Identify which cell holds the provided text, then report its [X, Y] central coordinate. 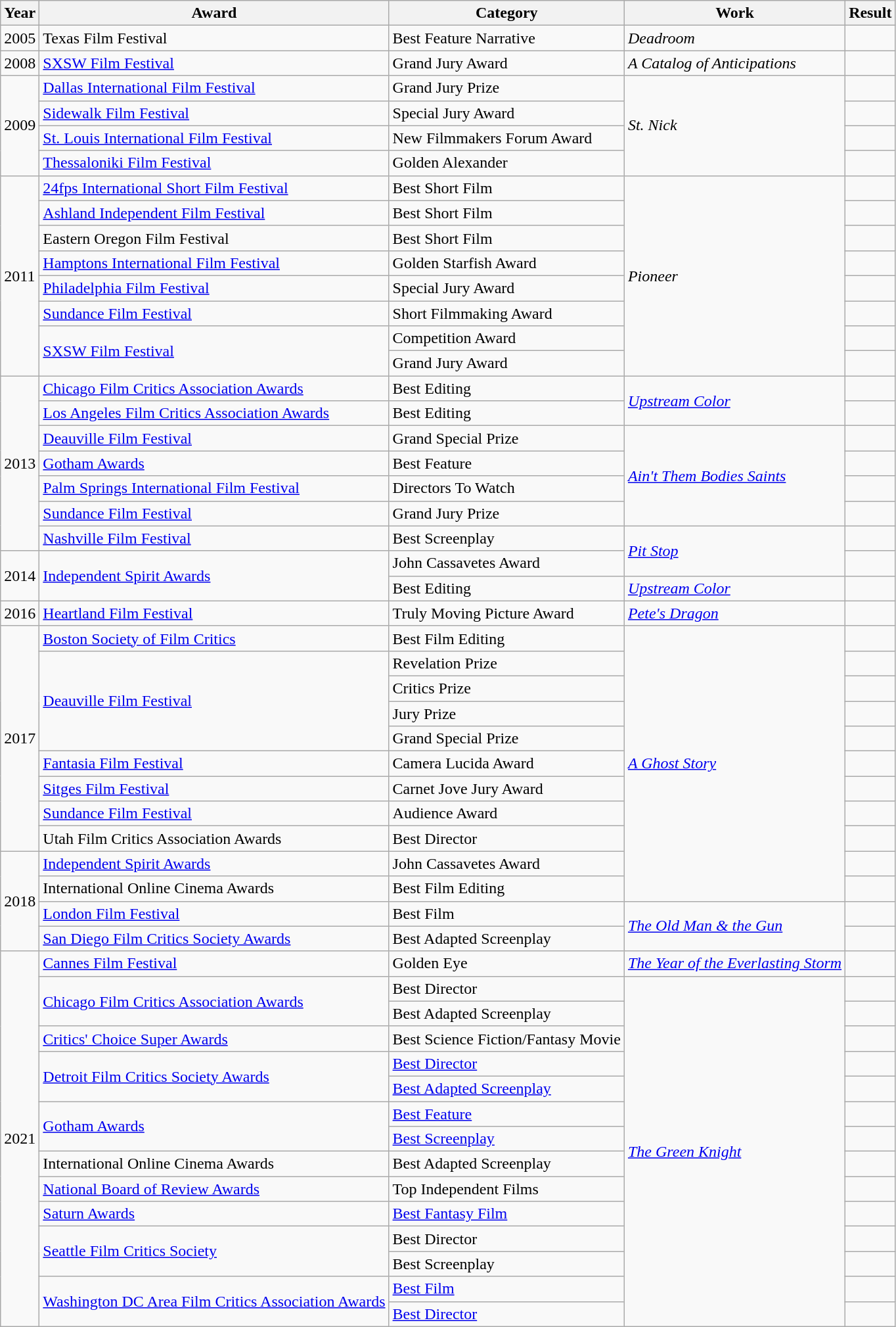
Best Feature Narrative [506, 38]
Ain't Them Bodies Saints [734, 476]
2021 [20, 1138]
Los Angeles Film Critics Association Awards [214, 413]
Texas Film Festival [214, 38]
Sitges Film Festival [214, 789]
Critics Prize [506, 688]
Utah Film Critics Association Awards [214, 839]
Cannes Film Festival [214, 964]
Best Science Fiction/Fantasy Movie [506, 1038]
A Catalog of Anticipations [734, 63]
The Year of the Everlasting Storm [734, 964]
London Film Festival [214, 914]
2009 [20, 126]
Eastern Oregon Film Festival [214, 238]
Golden Alexander [506, 163]
Pioneer [734, 275]
Philadelphia Film Festival [214, 288]
Sidewalk Film Festival [214, 113]
Pit Stop [734, 551]
Year [20, 13]
Nashville Film Festival [214, 538]
Boston Society of Film Critics [214, 638]
Palm Springs International Film Festival [214, 488]
Pete's Dragon [734, 613]
Hamptons International Film Festival [214, 263]
Award [214, 13]
Heartland Film Festival [214, 613]
2011 [20, 275]
Thessaloniki Film Festival [214, 163]
St. Louis International Film Festival [214, 138]
Result [870, 13]
Short Filmmaking Award [506, 314]
Golden Eye [506, 964]
Ashland Independent Film Festival [214, 213]
San Diego Film Critics Society Awards [214, 939]
Seattle Film Critics Society [214, 1251]
Audience Award [506, 814]
St. Nick [734, 126]
Detroit Film Critics Society Awards [214, 1076]
2014 [20, 576]
2005 [20, 38]
The Green Knight [734, 1152]
Dallas International Film Festival [214, 88]
2013 [20, 463]
2018 [20, 901]
The Old Man & the Gun [734, 926]
Revelation Prize [506, 663]
Fantasia Film Festival [214, 764]
A Ghost Story [734, 764]
2016 [20, 613]
2008 [20, 63]
Deadroom [734, 38]
2017 [20, 739]
National Board of Review Awards [214, 1189]
Jury Prize [506, 713]
Critics' Choice Super Awards [214, 1038]
Truly Moving Picture Award [506, 613]
24fps International Short Film Festival [214, 188]
New Filmmakers Forum Award [506, 138]
Category [506, 13]
Saturn Awards [214, 1214]
Directors To Watch [506, 488]
Competition Award [506, 338]
Washington DC Area Film Critics Association Awards [214, 1301]
Camera Lucida Award [506, 764]
Best Fantasy Film [506, 1214]
Golden Starfish Award [506, 263]
Top Independent Films [506, 1189]
Work [734, 13]
Carnet Jove Jury Award [506, 789]
